Determine the (x, y) coordinate at the center of the cell enclosing the given text.  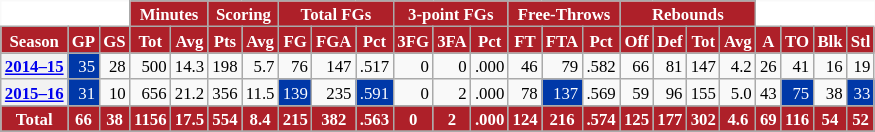
59 (636, 93)
76 (296, 66)
52 (861, 119)
Free-Throws (564, 14)
.563 (375, 119)
75 (797, 93)
215 (296, 119)
.574 (601, 119)
21.2 (190, 93)
.517 (375, 66)
125 (636, 119)
16 (830, 66)
19 (861, 66)
Scoring (243, 14)
Blk (830, 40)
81 (670, 66)
31 (84, 93)
FT (524, 40)
Def (670, 40)
177 (670, 119)
Stl (861, 40)
79 (562, 66)
FTA (562, 40)
35 (84, 66)
78 (524, 93)
3FA (452, 40)
216 (562, 119)
Rebounds (688, 14)
235 (334, 93)
2015–16 (34, 93)
3-point FGs (450, 14)
554 (224, 119)
33 (861, 93)
116 (797, 119)
41 (797, 66)
1156 (150, 119)
139 (296, 93)
69 (768, 119)
5.7 (260, 66)
382 (334, 119)
8.4 (260, 119)
54 (830, 119)
Minutes (169, 14)
17.5 (190, 119)
FG (296, 40)
3FG (413, 40)
10 (114, 93)
2014–15 (34, 66)
96 (670, 93)
Total (34, 119)
.582 (601, 66)
28 (114, 66)
.591 (375, 93)
Pts (224, 40)
500 (150, 66)
14.3 (190, 66)
TO (797, 40)
124 (524, 119)
43 (768, 93)
.569 (601, 93)
5.0 (738, 93)
FGA (334, 40)
4.6 (738, 119)
46 (524, 66)
Season (34, 40)
198 (224, 66)
137 (562, 93)
GP (84, 40)
A (768, 40)
Off (636, 40)
GS (114, 40)
356 (224, 93)
11.5 (260, 93)
4.2 (738, 66)
26 (768, 66)
Total FGs (336, 14)
155 (704, 93)
656 (150, 93)
302 (704, 119)
